Search for the cell housing the specified text and yield its [x, y] center coordinate. 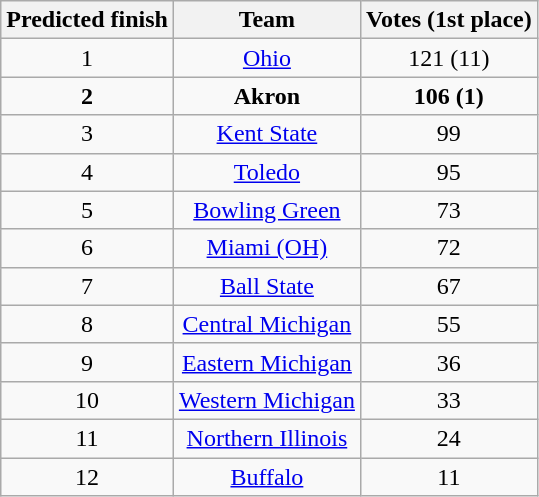
Bowling Green [266, 210]
Akron [266, 96]
Toledo [266, 172]
8 [88, 324]
73 [448, 210]
10 [88, 400]
5 [88, 210]
2 [88, 96]
1 [88, 58]
Predicted finish [88, 20]
Buffalo [266, 477]
99 [448, 134]
9 [88, 362]
Team [266, 20]
36 [448, 362]
Western Michigan [266, 400]
3 [88, 134]
Kent State [266, 134]
55 [448, 324]
121 (11) [448, 58]
Votes (1st place) [448, 20]
Miami (OH) [266, 248]
95 [448, 172]
12 [88, 477]
72 [448, 248]
4 [88, 172]
Central Michigan [266, 324]
106 (1) [448, 96]
33 [448, 400]
Northern Illinois [266, 438]
6 [88, 248]
Eastern Michigan [266, 362]
24 [448, 438]
Ball State [266, 286]
7 [88, 286]
Ohio [266, 58]
67 [448, 286]
